Provide the (X, Y) coordinate of the cell's center where the given text is located.  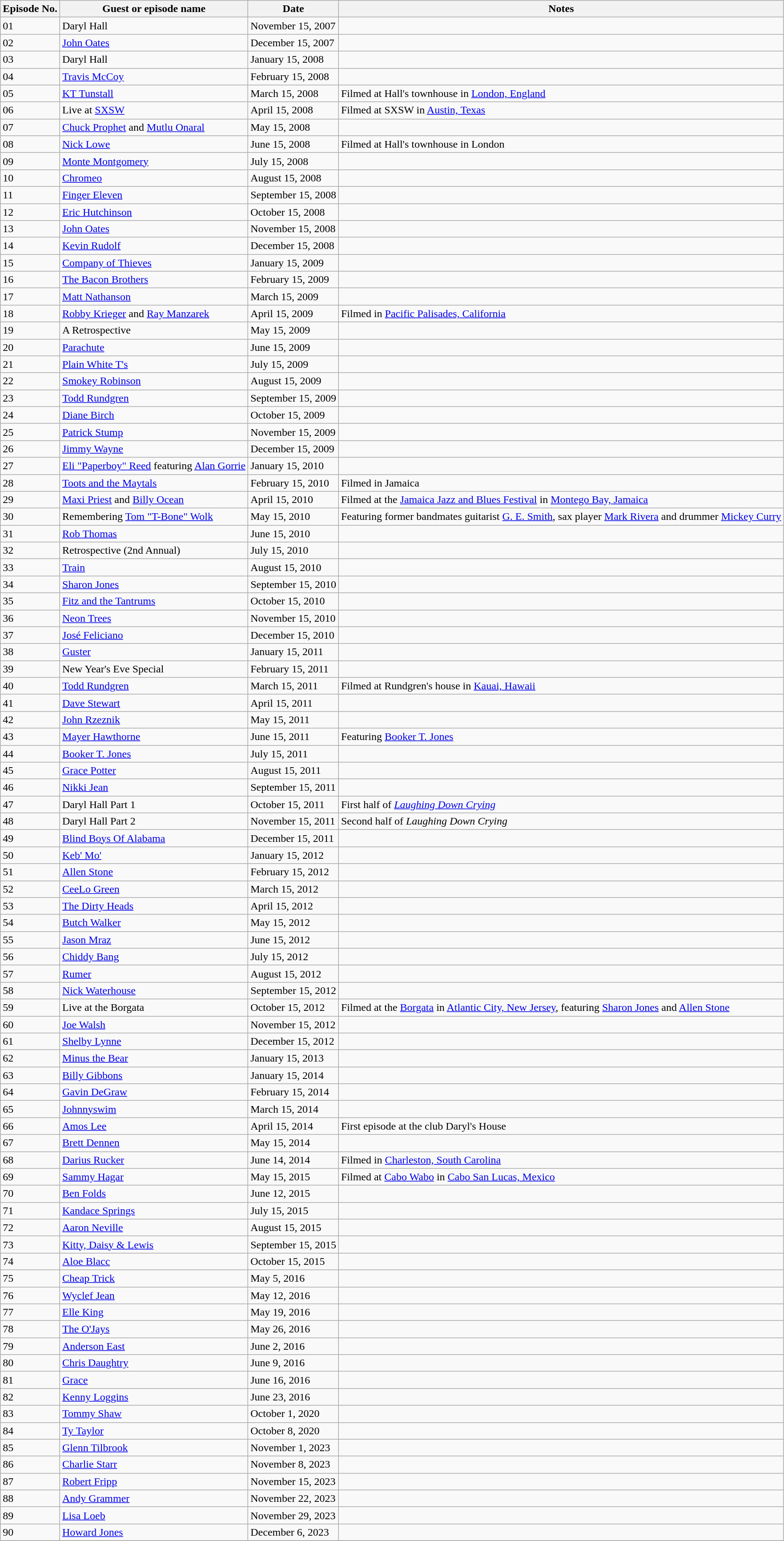
61 (30, 1042)
July 15, 2012 (293, 957)
Kitty, Daisy & Lewis (154, 1244)
June 15, 2012 (293, 940)
11 (30, 195)
January 15, 2008 (293, 60)
85 (30, 1448)
KT Tunstall (154, 93)
Butch Walker (154, 923)
79 (30, 1346)
Kandace Springs (154, 1211)
24 (30, 415)
John Rzeznik (154, 720)
81 (30, 1380)
50 (30, 855)
Minus the Bear (154, 1058)
November 29, 2023 (293, 1515)
Live at the Borgata (154, 1007)
May 15, 2010 (293, 517)
Featuring former bandmates guitarist G. E. Smith, sax player Mark Rivera and drummer Mickey Curry (561, 517)
Jimmy Wayne (154, 449)
54 (30, 923)
84 (30, 1431)
76 (30, 1296)
80 (30, 1363)
June 12, 2015 (293, 1194)
Filmed at Cabo Wabo in Cabo San Lucas, Mexico (561, 1177)
July 15, 2010 (293, 551)
64 (30, 1092)
Notes (561, 9)
Elle King (154, 1312)
May 26, 2016 (293, 1329)
59 (30, 1007)
September 15, 2012 (293, 990)
July 15, 2015 (293, 1211)
November 8, 2023 (293, 1465)
53 (30, 906)
Parachute (154, 347)
Andy Grammer (154, 1498)
17 (30, 297)
February 15, 2008 (293, 76)
August 15, 2011 (293, 771)
May 15, 2015 (293, 1177)
November 1, 2023 (293, 1448)
45 (30, 771)
Dave Stewart (154, 703)
August 15, 2012 (293, 974)
Aaron Neville (154, 1227)
Train (154, 567)
June 23, 2016 (293, 1397)
10 (30, 178)
January 15, 2011 (293, 652)
The O'Jays (154, 1329)
August 15, 2015 (293, 1227)
07 (30, 127)
September 15, 2008 (293, 195)
Nick Lowe (154, 144)
Charlie Starr (154, 1465)
Howard Jones (154, 1532)
January 15, 2012 (293, 855)
Joe Walsh (154, 1024)
Nikki Jean (154, 788)
Glenn Tilbrook (154, 1448)
Amos Lee (154, 1126)
September 15, 2010 (293, 584)
Wyclef Jean (154, 1296)
June 15, 2010 (293, 534)
November 15, 2023 (293, 1481)
Aloe Blacc (154, 1261)
December 15, 2007 (293, 43)
72 (30, 1227)
63 (30, 1075)
Jason Mraz (154, 940)
Filmed at the Jamaica Jazz and Blues Festival in Montego Bay, Jamaica (561, 500)
Eli "Paperboy" Reed featuring Alan Gorrie (154, 466)
November 15, 2007 (293, 26)
15 (30, 263)
August 15, 2010 (293, 567)
Robby Krieger and Ray Manzarek (154, 314)
02 (30, 43)
65 (30, 1109)
33 (30, 567)
November 15, 2011 (293, 821)
70 (30, 1194)
November 22, 2023 (293, 1498)
Kevin Rudolf (154, 246)
February 15, 2012 (293, 872)
Plain White T's (154, 364)
89 (30, 1515)
Mayer Hawthorne (154, 736)
Daryl Hall Part 2 (154, 821)
Filmed at the Borgata in Atlantic City, New Jersey, featuring Sharon Jones and Allen Stone (561, 1007)
30 (30, 517)
48 (30, 821)
October 15, 2008 (293, 212)
December 15, 2012 (293, 1042)
35 (30, 601)
Grace (154, 1380)
Rumer (154, 974)
June 15, 2011 (293, 736)
Smokey Robinson (154, 381)
44 (30, 754)
Diane Birch (154, 415)
Episode No. (30, 9)
83 (30, 1414)
90 (30, 1532)
August 15, 2008 (293, 178)
Patrick Stump (154, 432)
38 (30, 652)
April 15, 2010 (293, 500)
Chiddy Bang (154, 957)
Chris Daughtry (154, 1363)
May 15, 2011 (293, 720)
43 (30, 736)
86 (30, 1465)
March 15, 2012 (293, 889)
September 15, 2015 (293, 1244)
Filmed in Jamaica (561, 483)
Guest or episode name (154, 9)
October 15, 2011 (293, 805)
87 (30, 1481)
Eric Hutchinson (154, 212)
Anderson East (154, 1346)
New Year's Eve Special (154, 669)
19 (30, 330)
October 15, 2010 (293, 601)
March 15, 2008 (293, 93)
Johnnyswim (154, 1109)
23 (30, 398)
Featuring Booker T. Jones (561, 736)
October 8, 2020 (293, 1431)
May 15, 2009 (293, 330)
Lisa Loeb (154, 1515)
April 15, 2012 (293, 906)
February 15, 2014 (293, 1092)
February 15, 2010 (293, 483)
October 15, 2015 (293, 1261)
77 (30, 1312)
Robert Fripp (154, 1481)
Filmed at Rundgren's house in Kauai, Hawaii (561, 686)
Remembering Tom "T-Bone" Wolk (154, 517)
Chuck Prophet and Mutlu Onaral (154, 127)
47 (30, 805)
August 15, 2009 (293, 381)
September 15, 2011 (293, 788)
52 (30, 889)
December 15, 2011 (293, 838)
Tommy Shaw (154, 1414)
06 (30, 110)
12 (30, 212)
71 (30, 1211)
Neon Trees (154, 618)
04 (30, 76)
Retrospective (2nd Annual) (154, 551)
58 (30, 990)
April 15, 2011 (293, 703)
Daryl Hall Part 1 (154, 805)
Chromeo (154, 178)
28 (30, 483)
October 15, 2009 (293, 415)
September 15, 2009 (293, 398)
January 15, 2010 (293, 466)
December 15, 2009 (293, 449)
Nick Waterhouse (154, 990)
June 16, 2016 (293, 1380)
Company of Thieves (154, 263)
June 15, 2009 (293, 347)
08 (30, 144)
Date (293, 9)
05 (30, 93)
Filmed at Hall's townhouse in London (561, 144)
03 (30, 60)
Filmed in Charleston, South Carolina (561, 1160)
April 15, 2014 (293, 1126)
April 15, 2008 (293, 110)
69 (30, 1177)
Guster (154, 652)
16 (30, 280)
A Retrospective (154, 330)
November 15, 2009 (293, 432)
60 (30, 1024)
June 14, 2014 (293, 1160)
56 (30, 957)
27 (30, 466)
46 (30, 788)
73 (30, 1244)
Booker T. Jones (154, 754)
Darius Rucker (154, 1160)
Sharon Jones (154, 584)
May 15, 2012 (293, 923)
Maxi Priest and Billy Ocean (154, 500)
First episode at the club Daryl's House (561, 1126)
51 (30, 872)
CeeLo Green (154, 889)
26 (30, 449)
May 15, 2014 (293, 1143)
Blind Boys Of Alabama (154, 838)
Rob Thomas (154, 534)
74 (30, 1261)
November 15, 2010 (293, 618)
Toots and the Maytals (154, 483)
January 15, 2013 (293, 1058)
March 15, 2009 (293, 297)
December 6, 2023 (293, 1532)
32 (30, 551)
62 (30, 1058)
66 (30, 1126)
October 1, 2020 (293, 1414)
Live at SXSW (154, 110)
January 15, 2014 (293, 1075)
Allen Stone (154, 872)
Filmed at Hall's townhouse in London, England (561, 93)
November 15, 2012 (293, 1024)
88 (30, 1498)
The Dirty Heads (154, 906)
March 15, 2014 (293, 1109)
May 12, 2016 (293, 1296)
May 5, 2016 (293, 1278)
April 15, 2009 (293, 314)
Ty Taylor (154, 1431)
34 (30, 584)
31 (30, 534)
June 2, 2016 (293, 1346)
42 (30, 720)
May 15, 2008 (293, 127)
01 (30, 26)
55 (30, 940)
Gavin DeGraw (154, 1092)
February 15, 2009 (293, 280)
41 (30, 703)
Second half of Laughing Down Crying (561, 821)
January 15, 2009 (293, 263)
Sammy Hagar (154, 1177)
14 (30, 246)
October 15, 2012 (293, 1007)
25 (30, 432)
67 (30, 1143)
20 (30, 347)
75 (30, 1278)
March 15, 2011 (293, 686)
Grace Potter (154, 771)
June 9, 2016 (293, 1363)
June 15, 2008 (293, 144)
Travis McCoy (154, 76)
The Bacon Brothers (154, 280)
Cheap Trick (154, 1278)
49 (30, 838)
68 (30, 1160)
29 (30, 500)
18 (30, 314)
Ben Folds (154, 1194)
Keb' Mo' (154, 855)
Filmed in Pacific Palisades, California (561, 314)
Monte Montgomery (154, 161)
Kenny Loggins (154, 1397)
Billy Gibbons (154, 1075)
July 15, 2009 (293, 364)
Brett Dennen (154, 1143)
82 (30, 1397)
21 (30, 364)
November 15, 2008 (293, 229)
Matt Nathanson (154, 297)
July 15, 2011 (293, 754)
Filmed at SXSW in Austin, Texas (561, 110)
First half of Laughing Down Crying (561, 805)
09 (30, 161)
39 (30, 669)
Shelby Lynne (154, 1042)
December 15, 2008 (293, 246)
Fitz and the Tantrums (154, 601)
22 (30, 381)
December 15, 2010 (293, 635)
78 (30, 1329)
May 19, 2016 (293, 1312)
36 (30, 618)
40 (30, 686)
13 (30, 229)
57 (30, 974)
José Feliciano (154, 635)
Finger Eleven (154, 195)
July 15, 2008 (293, 161)
37 (30, 635)
February 15, 2011 (293, 669)
